Detect which cell encompasses the target text, then output its (x, y) center coordinate. 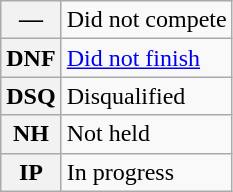
DSQ (31, 96)
NH (31, 134)
IP (31, 172)
DNF (31, 58)
Disqualified (146, 96)
— (31, 20)
Did not compete (146, 20)
Not held (146, 134)
In progress (146, 172)
Did not finish (146, 58)
